From the cell containing the given text, extract its center point as [X, Y] coordinate. 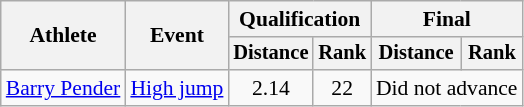
Athlete [64, 36]
Qualification [299, 19]
22 [342, 88]
Final [447, 19]
Did not advance [447, 88]
Event [176, 36]
High jump [176, 88]
2.14 [270, 88]
Barry Pender [64, 88]
